Scan for the cell matching the given text and deliver its [X, Y] coordinate at center. 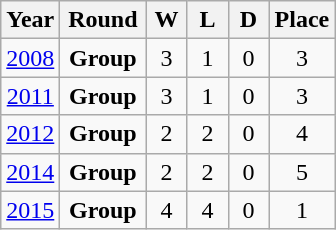
W [166, 20]
Place [302, 20]
Year [30, 20]
2012 [30, 134]
5 [302, 172]
2015 [30, 210]
2014 [30, 172]
Round [103, 20]
2008 [30, 58]
2011 [30, 96]
D [248, 20]
L [208, 20]
